Extract the (X, Y) coordinate from the center of the cell holding the provided text.  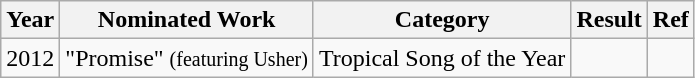
Nominated Work (187, 20)
Year (30, 20)
Category (442, 20)
2012 (30, 58)
Tropical Song of the Year (442, 58)
Ref (670, 20)
Result (609, 20)
"Promise" (featuring Usher) (187, 58)
